Return the (x, y) coordinate for the center point of the cell that contains the specified text.  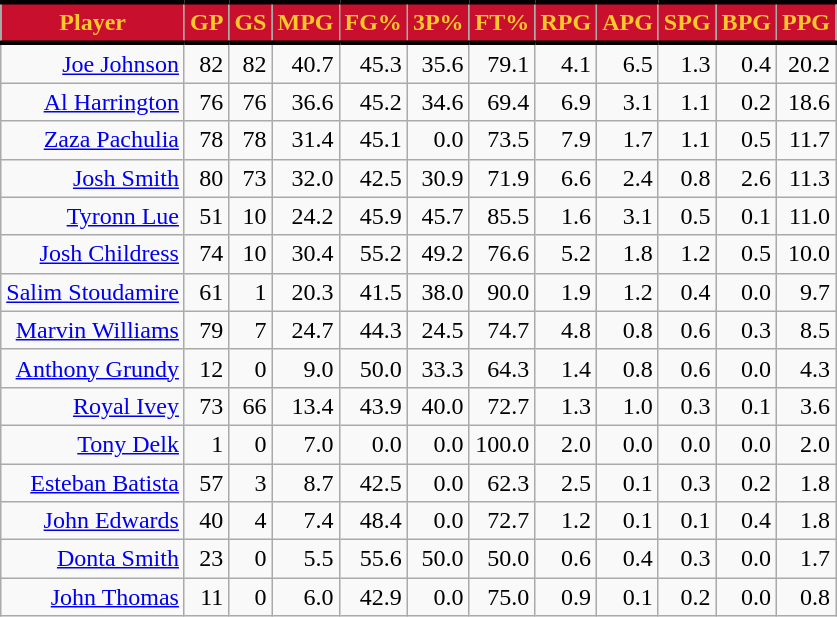
Player (93, 22)
32.0 (306, 178)
6.0 (306, 597)
18.6 (806, 102)
45.3 (373, 63)
3 (250, 483)
49.2 (438, 254)
1.4 (566, 368)
8.5 (806, 330)
90.0 (502, 292)
2.6 (746, 178)
5.5 (306, 559)
Joe Johnson (93, 63)
11 (206, 597)
5.2 (566, 254)
7.0 (306, 444)
45.2 (373, 102)
40.7 (306, 63)
6.6 (566, 178)
75.0 (502, 597)
6.9 (566, 102)
11.0 (806, 216)
Esteban Batista (93, 483)
24.5 (438, 330)
MPG (306, 22)
Zaza Pachulia (93, 140)
33.3 (438, 368)
62.3 (502, 483)
41.5 (373, 292)
61 (206, 292)
71.9 (502, 178)
79 (206, 330)
76.6 (502, 254)
73.5 (502, 140)
1.9 (566, 292)
24.7 (306, 330)
0.9 (566, 597)
GP (206, 22)
John Edwards (93, 521)
10.0 (806, 254)
BPG (746, 22)
4.3 (806, 368)
RPG (566, 22)
40.0 (438, 406)
34.6 (438, 102)
24.2 (306, 216)
3P% (438, 22)
Salim Stoudamire (93, 292)
44.3 (373, 330)
74 (206, 254)
1.6 (566, 216)
SPG (687, 22)
Al Harrington (93, 102)
42.9 (373, 597)
2.5 (566, 483)
8.7 (306, 483)
4 (250, 521)
79.1 (502, 63)
7.9 (566, 140)
1.0 (628, 406)
69.4 (502, 102)
4.8 (566, 330)
38.0 (438, 292)
7 (250, 330)
3.6 (806, 406)
11.7 (806, 140)
FT% (502, 22)
PPG (806, 22)
55.6 (373, 559)
12 (206, 368)
40 (206, 521)
31.4 (306, 140)
45.9 (373, 216)
45.1 (373, 140)
2.4 (628, 178)
45.7 (438, 216)
48.4 (373, 521)
13.4 (306, 406)
APG (628, 22)
55.2 (373, 254)
Josh Childress (93, 254)
John Thomas (93, 597)
43.9 (373, 406)
Marvin Williams (93, 330)
7.4 (306, 521)
Josh Smith (93, 178)
51 (206, 216)
4.1 (566, 63)
85.5 (502, 216)
20.3 (306, 292)
20.2 (806, 63)
23 (206, 559)
64.3 (502, 368)
Anthony Grundy (93, 368)
36.6 (306, 102)
11.3 (806, 178)
30.4 (306, 254)
6.5 (628, 63)
9.7 (806, 292)
GS (250, 22)
66 (250, 406)
57 (206, 483)
100.0 (502, 444)
35.6 (438, 63)
FG% (373, 22)
80 (206, 178)
Royal Ivey (93, 406)
Tyronn Lue (93, 216)
74.7 (502, 330)
Donta Smith (93, 559)
30.9 (438, 178)
Tony Delk (93, 444)
9.0 (306, 368)
